Return (X, Y) of the center of cell containing provided text 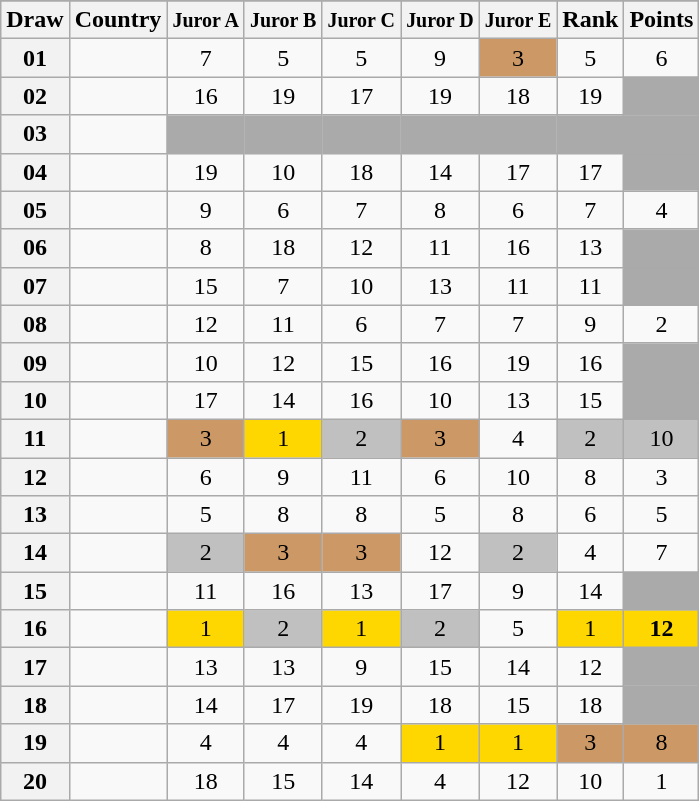
08 (35, 324)
Draw (35, 20)
Rank (590, 20)
Juror A (206, 20)
07 (35, 286)
02 (35, 96)
Juror D (440, 20)
03 (35, 134)
Juror E (518, 20)
20 (35, 781)
04 (35, 172)
Points (662, 20)
05 (35, 210)
Juror B (283, 20)
09 (35, 362)
Juror C (362, 20)
01 (35, 58)
Country (118, 20)
06 (35, 248)
